Pinpoint the cell where the given text exists, returning its [X, Y] midpoint coordinate. 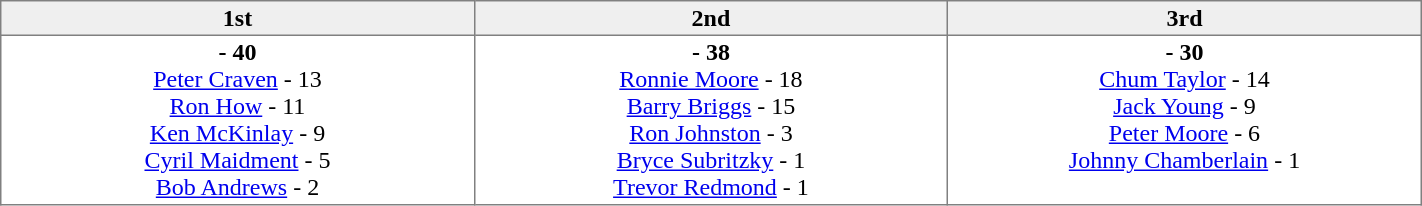
- 38Ronnie Moore - 18Barry Briggs - 15Ron Johnston - 3Bryce Subritzky - 1Trevor Redmond - 1 [710, 120]
- 30Chum Taylor - 14Jack Young - 9Peter Moore - 6Johnny Chamberlain - 1 [1185, 120]
3rd [1185, 18]
2nd [710, 18]
- 40Peter Craven - 13Ron How - 11Ken McKinlay - 9Cyril Maidment - 5Bob Andrews - 2 [238, 120]
1st [238, 18]
